Detect which cell encompasses the target text, then output its (x, y) center coordinate. 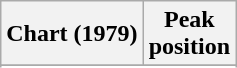
Peak position (189, 34)
Chart (1979) (72, 34)
